For the text-containing cell, return its midpoint in [X, Y] coordinate format. 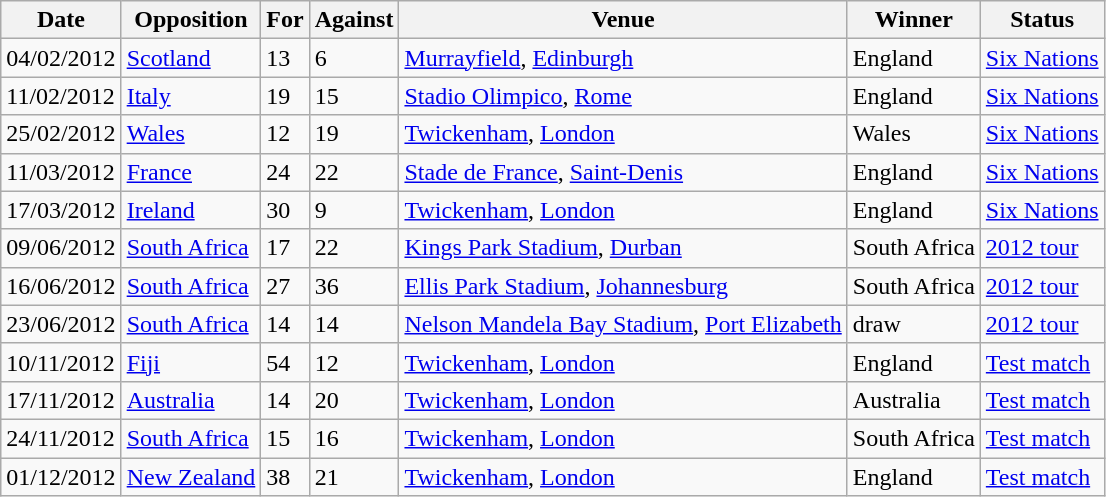
Ellis Park Stadium, Johannesburg [623, 286]
21 [354, 477]
6 [354, 58]
17/11/2012 [61, 400]
23/06/2012 [61, 324]
20 [354, 400]
9 [354, 210]
27 [285, 286]
Scotland [191, 58]
10/11/2012 [61, 362]
17 [285, 248]
25/02/2012 [61, 134]
draw [914, 324]
01/12/2012 [61, 477]
17/03/2012 [61, 210]
Kings Park Stadium, Durban [623, 248]
36 [354, 286]
11/03/2012 [61, 172]
54 [285, 362]
24 [285, 172]
38 [285, 477]
09/06/2012 [61, 248]
30 [285, 210]
New Zealand [191, 477]
11/02/2012 [61, 96]
Stade de France, Saint-Denis [623, 172]
24/11/2012 [61, 438]
Opposition [191, 20]
16 [354, 438]
Against [354, 20]
Ireland [191, 210]
Winner [914, 20]
Venue [623, 20]
04/02/2012 [61, 58]
Murrayfield, Edinburgh [623, 58]
Stadio Olimpico, Rome [623, 96]
Fiji [191, 362]
Italy [191, 96]
13 [285, 58]
Nelson Mandela Bay Stadium, Port Elizabeth [623, 324]
Status [1042, 20]
16/06/2012 [61, 286]
Date [61, 20]
France [191, 172]
For [285, 20]
